Determine the (x, y) coordinate at the center of the cell enclosing the given text.  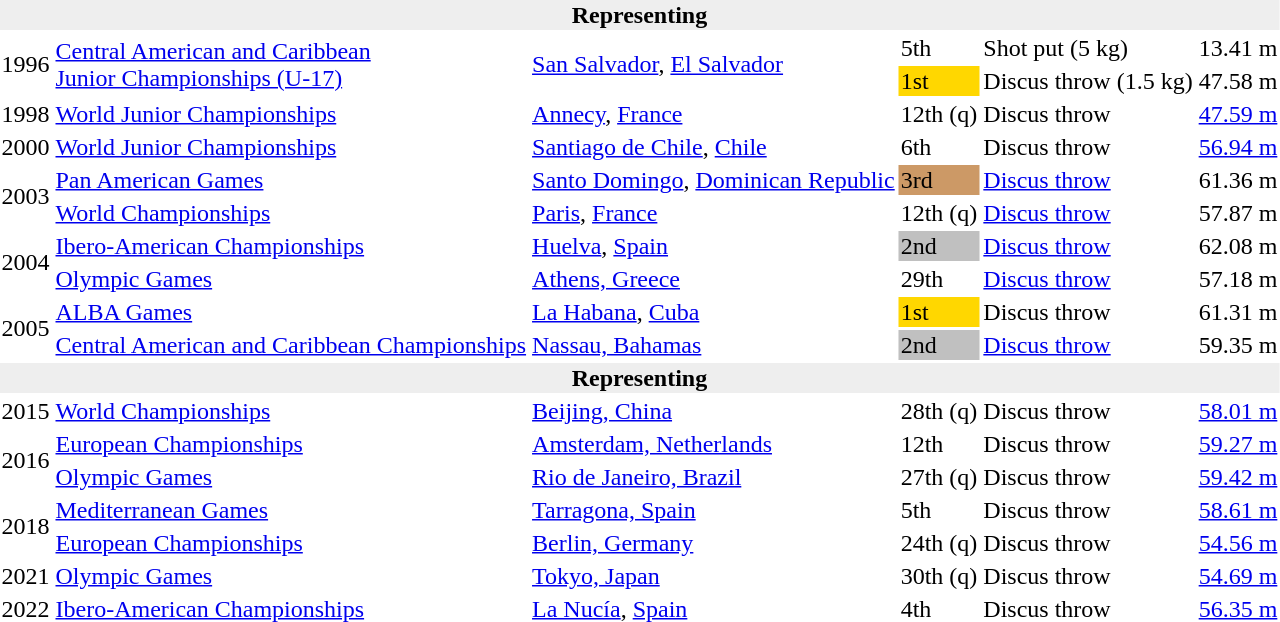
61.31 m (1238, 312)
Paris, France (714, 213)
Rio de Janeiro, Brazil (714, 477)
Beijing, China (714, 411)
Central American and Caribbean Championships (291, 345)
1996 (26, 64)
62.08 m (1238, 246)
54.56 m (1238, 543)
54.69 m (1238, 576)
2018 (26, 526)
Shot put (5 kg) (1088, 48)
58.61 m (1238, 510)
6th (939, 147)
3rd (939, 180)
Tokyo, Japan (714, 576)
2004 (26, 262)
12th (939, 444)
2016 (26, 460)
57.87 m (1238, 213)
2021 (26, 576)
47.58 m (1238, 81)
2000 (26, 147)
59.35 m (1238, 345)
57.18 m (1238, 279)
Mediterranean Games (291, 510)
Annecy, France (714, 114)
61.36 m (1238, 180)
Ibero-American Championships (291, 246)
Tarragona, Spain (714, 510)
30th (q) (939, 576)
Nassau, Bahamas (714, 345)
58.01 m (1238, 411)
2005 (26, 328)
24th (q) (939, 543)
San Salvador, El Salvador (714, 64)
13.41 m (1238, 48)
Discus throw (1.5 kg) (1088, 81)
Athens, Greece (714, 279)
Santiago de Chile, Chile (714, 147)
59.42 m (1238, 477)
29th (939, 279)
ALBA Games (291, 312)
59.27 m (1238, 444)
Pan American Games (291, 180)
2015 (26, 411)
27th (q) (939, 477)
47.59 m (1238, 114)
56.94 m (1238, 147)
Central American and Caribbean Junior Championships (U-17) (291, 64)
Amsterdam, Netherlands (714, 444)
2003 (26, 196)
1998 (26, 114)
Santo Domingo, Dominican Republic (714, 180)
Huelva, Spain (714, 246)
28th (q) (939, 411)
La Habana, Cuba (714, 312)
Berlin, Germany (714, 543)
